Extract the (x, y) coordinate from the center of the cell holding the provided text.  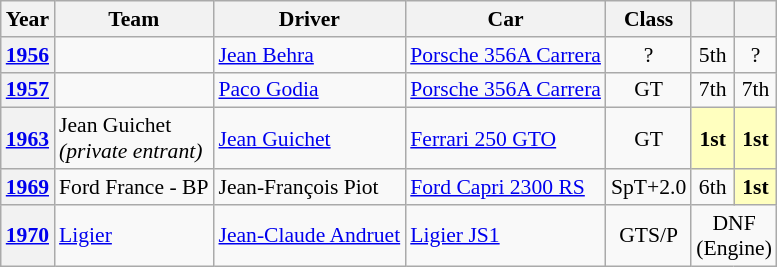
Ligier (134, 236)
6th (712, 187)
5th (712, 55)
Jean Guichet (309, 138)
DNF(Engine) (734, 236)
Ferrari 250 GTO (506, 138)
Car (506, 19)
1970 (28, 236)
Jean-Claude Andruet (309, 236)
SpT+2.0 (648, 187)
1956 (28, 55)
1957 (28, 90)
1969 (28, 187)
Year (28, 19)
Ford France - BP (134, 187)
Ligier JS1 (506, 236)
Jean-François Piot (309, 187)
Class (648, 19)
Paco Godia (309, 90)
1963 (28, 138)
Jean Behra (309, 55)
Ford Capri 2300 RS (506, 187)
Driver (309, 19)
Team (134, 19)
Jean Guichet(private entrant) (134, 138)
GTS/P (648, 236)
